From the cell containing the given text, extract its center point as (x, y) coordinate. 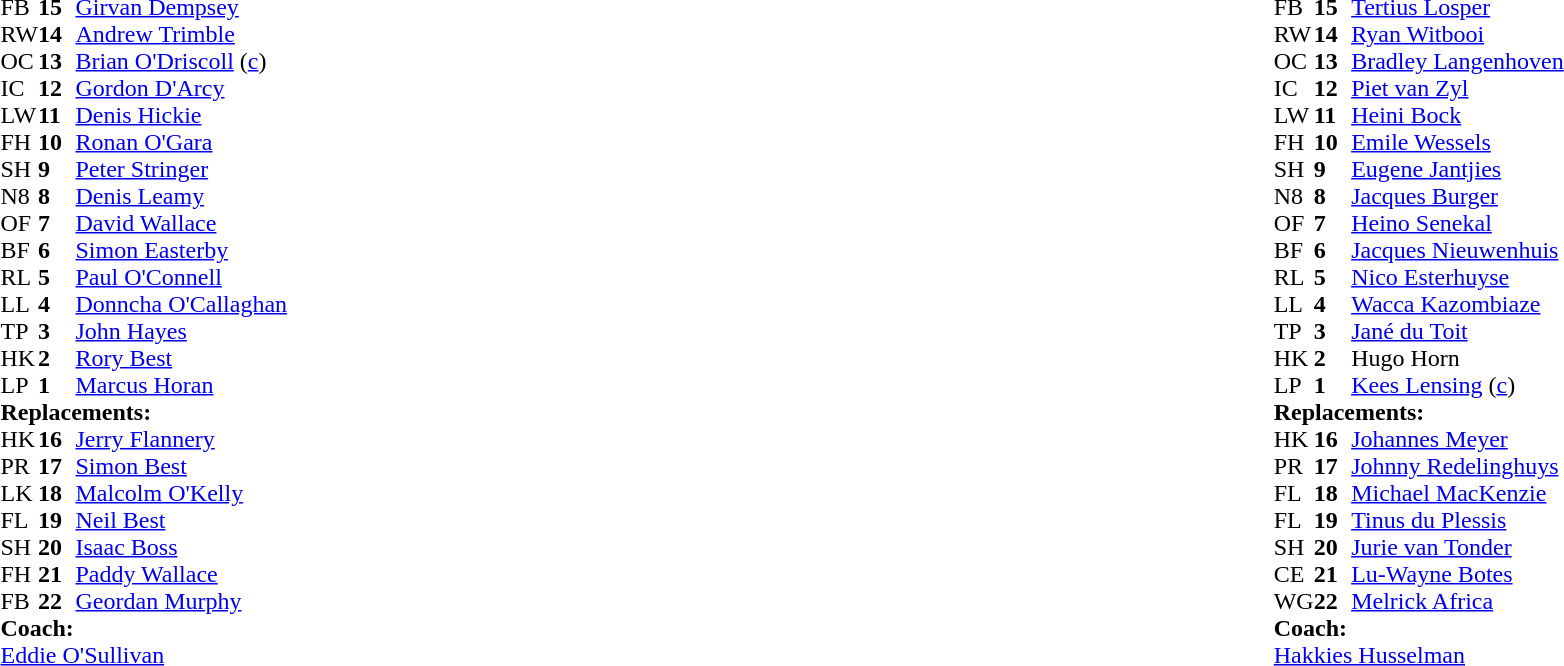
David Wallace (182, 224)
Tinus du Plessis (1458, 520)
Jurie van Tonder (1458, 548)
Denis Leamy (182, 196)
Rory Best (182, 358)
Johannes Meyer (1458, 440)
Ronan O'Gara (182, 142)
Andrew Trimble (182, 34)
Donncha O'Callaghan (182, 304)
Paddy Wallace (182, 574)
Marcus Horan (182, 386)
Simon Best (182, 466)
Denis Hickie (182, 116)
John Hayes (182, 332)
Jerry Flannery (182, 440)
Isaac Boss (182, 548)
Michael MacKenzie (1458, 494)
Malcolm O'Kelly (182, 494)
Jané du Toit (1458, 332)
Heino Senekal (1458, 224)
Piet van Zyl (1458, 88)
Jacques Nieuwenhuis (1458, 250)
Lu-Wayne Botes (1458, 574)
Ryan Witbooi (1458, 34)
Jacques Burger (1458, 196)
Simon Easterby (182, 250)
LK (19, 494)
Neil Best (182, 520)
Gordon D'Arcy (182, 88)
CE (1294, 574)
Heini Bock (1458, 116)
WG (1294, 602)
Johnny Redelinghuys (1458, 466)
Eugene Jantjies (1458, 170)
Hugo Horn (1458, 358)
Geordan Murphy (182, 602)
FB (19, 602)
Brian O'Driscoll (c) (182, 62)
Kees Lensing (c) (1458, 386)
Peter Stringer (182, 170)
Melrick Africa (1458, 602)
Nico Esterhuyse (1458, 278)
Paul O'Connell (182, 278)
Bradley Langenhoven (1458, 62)
Emile Wessels (1458, 142)
Wacca Kazombiaze (1458, 304)
